Detect which cell encompasses the target text, then output its [X, Y] center coordinate. 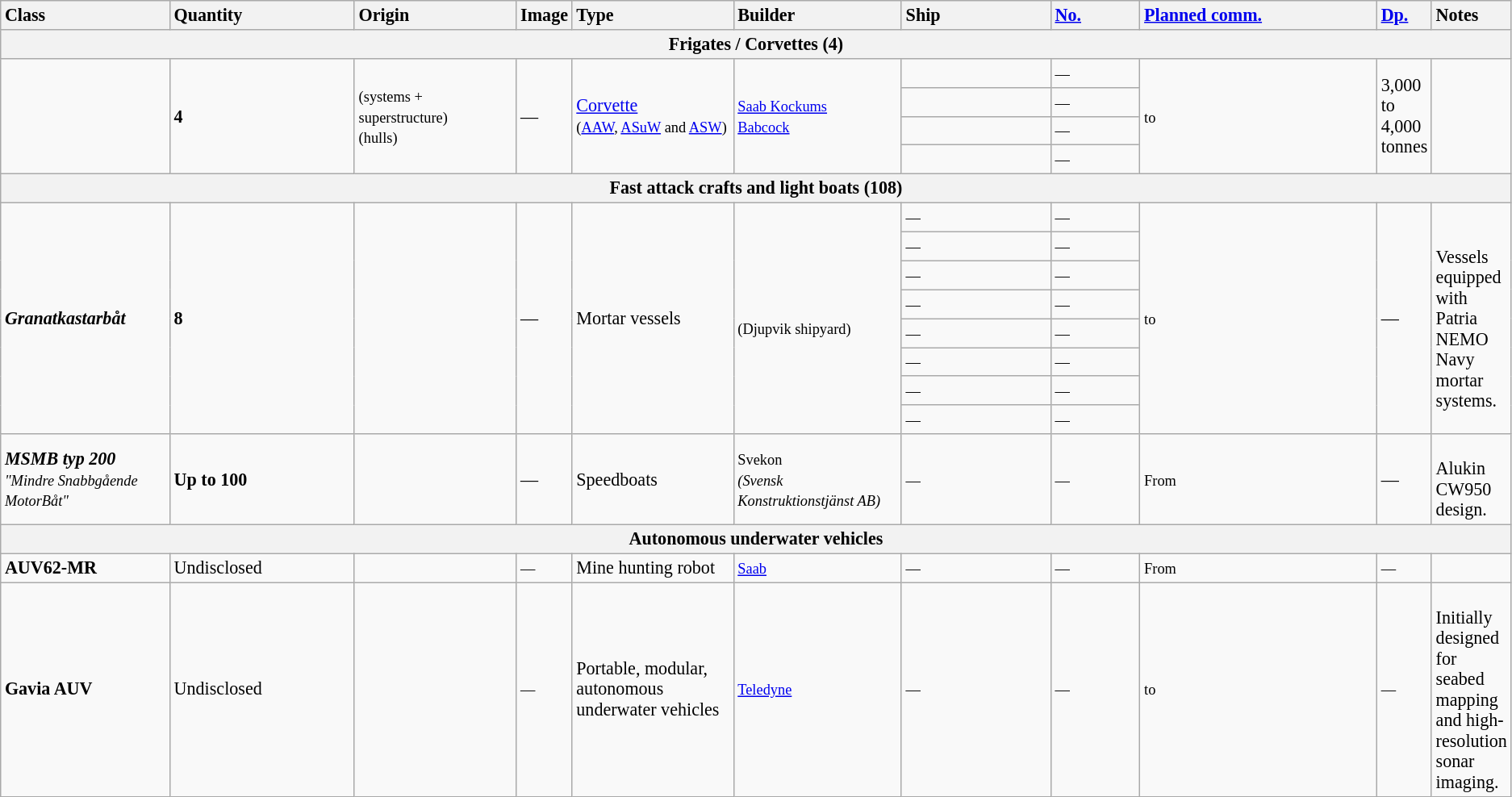
Origin [436, 15]
Gavia AUV [86, 689]
Autonomous underwater vehicles [756, 539]
MSMB typ 200"Mindre Snabbgående MotorBåt" [86, 479]
3,000 to 4,000 tonnes [1404, 116]
Builder [817, 15]
Saab [817, 568]
Type [653, 15]
Class [86, 15]
Dp. [1404, 15]
(systems + superstructure) (hulls) [436, 116]
Granatkastarbåt [86, 318]
Notes [1472, 15]
Vessels equipped with Patria NEMO Navy mortar systems. [1472, 318]
No. [1096, 15]
AUV62-MR [86, 568]
Mine hunting robot [653, 568]
Ship [976, 15]
Corvette(AAW, ASuW and ASW) [653, 116]
Saab KockumsBabcock [817, 116]
Speedboats [653, 479]
Quantity [261, 15]
4 [261, 116]
Initially designed for seabed mapping and high-resolution sonar imaging. [1472, 689]
(Djupvik shipyard) [817, 318]
Up to 100 [261, 479]
8 [261, 318]
Portable, modular, autonomous underwater vehicles [653, 689]
Alukin CW950 design. [1472, 479]
Svekon(Svensk Konstruktionstjänst AB) [817, 479]
Image [544, 15]
Fast attack crafts and light boats (108) [756, 188]
Mortar vessels [653, 318]
Frigates / Corvettes (4) [756, 44]
Teledyne [817, 689]
Planned comm. [1259, 15]
